Provide the [x, y] coordinate of the cell's center where the given text is located.  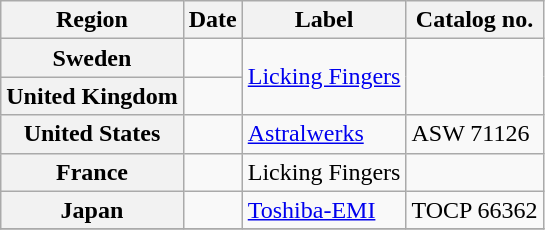
United Kingdom [92, 96]
France [92, 172]
Astralwerks [324, 134]
Toshiba-EMI [324, 210]
United States [92, 134]
Catalog no. [474, 20]
Date [212, 20]
Japan [92, 210]
Sweden [92, 58]
TOCP 66362 [474, 210]
Region [92, 20]
ASW 71126 [474, 134]
Label [324, 20]
